Capture the cell that displays the provided text and extract its (x, y) central coordinate. 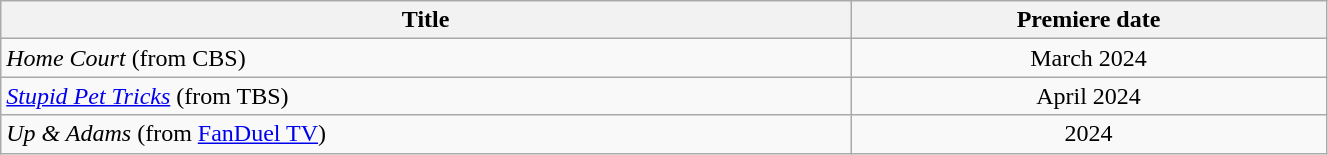
Premiere date (1089, 20)
Home Court (from CBS) (426, 58)
2024 (1089, 134)
Up & Adams (from FanDuel TV) (426, 134)
March 2024 (1089, 58)
Title (426, 20)
April 2024 (1089, 96)
Stupid Pet Tricks (from TBS) (426, 96)
